Find where the given text appears and provide that cell's center as [x, y] coordinate. 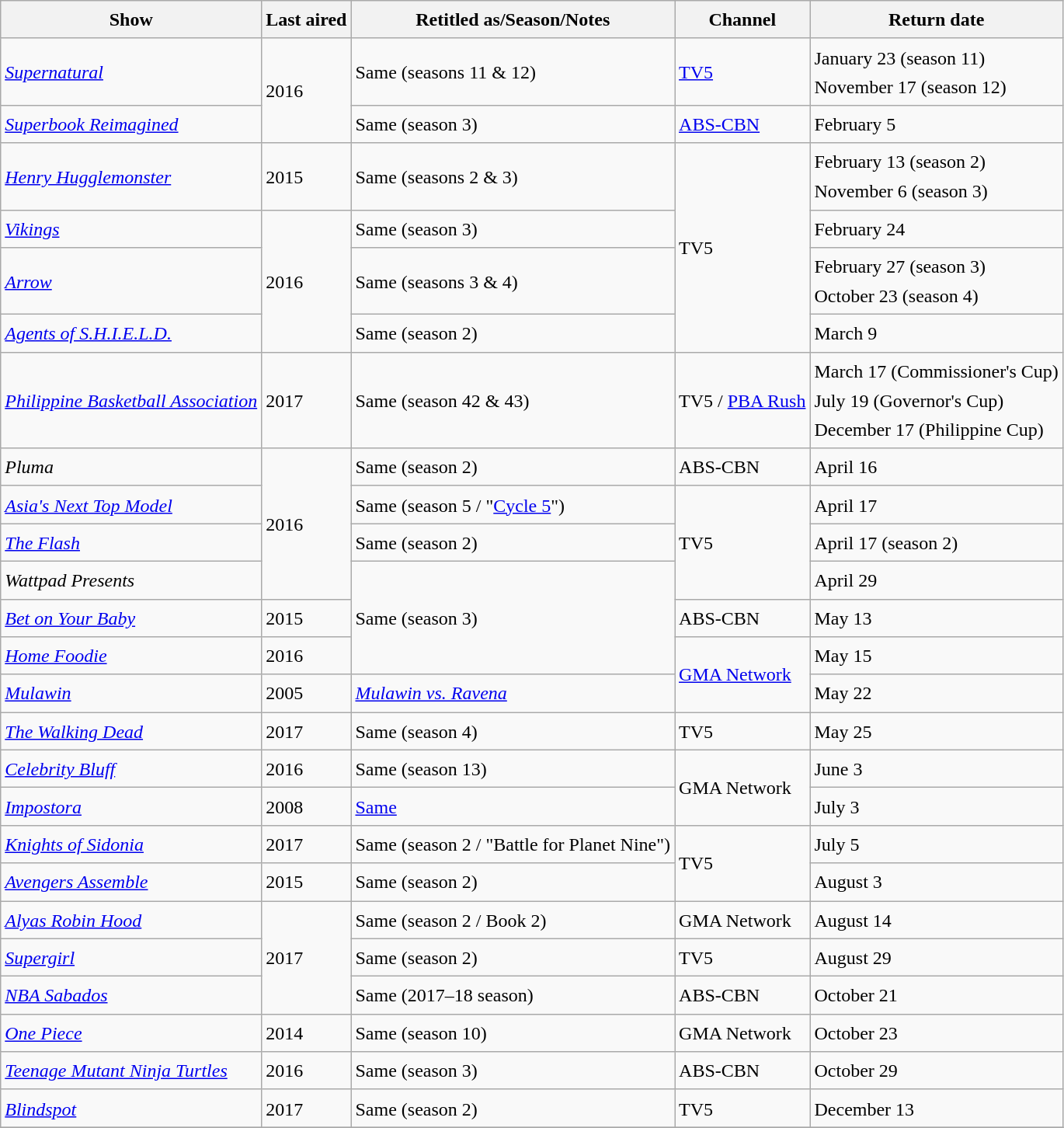
October 23 [937, 1033]
April 17 [937, 505]
July 5 [937, 844]
2008 [306, 806]
October 29 [937, 1071]
Same (season 2 / "Battle for Planet Nine") [513, 844]
Celebrity Bluff [131, 769]
2005 [306, 693]
2014 [306, 1033]
Pluma [131, 468]
Same (season 5 / "Cycle 5") [513, 505]
February 5 [937, 124]
May 13 [937, 618]
May 15 [937, 656]
Same (seasons 3 & 4) [513, 281]
Same (seasons 2 & 3) [513, 176]
Superbook Reimagined [131, 124]
Same (season 42 & 43) [513, 400]
Same [513, 806]
Mulawin [131, 693]
NBA Sabados [131, 996]
Last aired [306, 20]
Same (seasons 11 & 12) [513, 71]
The Walking Dead [131, 732]
Bet on Your Baby [131, 618]
October 21 [937, 996]
Blindspot [131, 1108]
Retitled as/Season/Notes [513, 20]
One Piece [131, 1033]
Vikings [131, 228]
Knights of Sidonia [131, 844]
February 27 (season 3) October 23 (season 4) [937, 281]
May 22 [937, 693]
Arrow [131, 281]
December 13 [937, 1108]
Supergirl [131, 957]
July 3 [937, 806]
Return date [937, 20]
April 29 [937, 580]
Supernatural [131, 71]
Home Foodie [131, 656]
TV5 / PBA Rush [742, 400]
August 29 [937, 957]
May 25 [937, 732]
Same (season 4) [513, 732]
Same (season 10) [513, 1033]
Teenage Mutant Ninja Turtles [131, 1071]
Show [131, 20]
Same (season 13) [513, 769]
The Flash [131, 542]
Alyas Robin Hood [131, 920]
March 17 (Commissioner's Cup) July 19 (Governor's Cup) December 17 (Philippine Cup) [937, 400]
January 23 (season 11) November 17 (season 12) [937, 71]
February 13 (season 2) November 6 (season 3) [937, 176]
April 17 (season 2) [937, 542]
April 16 [937, 468]
February 24 [937, 228]
Impostora [131, 806]
March 9 [937, 334]
August 14 [937, 920]
Philippine Basketball Association [131, 400]
Avengers Assemble [131, 883]
June 3 [937, 769]
Asia's Next Top Model [131, 505]
Same (2017–18 season) [513, 996]
Agents of S.H.I.E.L.D. [131, 334]
August 3 [937, 883]
Channel [742, 20]
Wattpad Presents [131, 580]
Same (season 2 / Book 2) [513, 920]
Mulawin vs. Ravena [513, 693]
Henry Hugglemonster [131, 176]
